Search for the cell housing the specified text and yield its [X, Y] center coordinate. 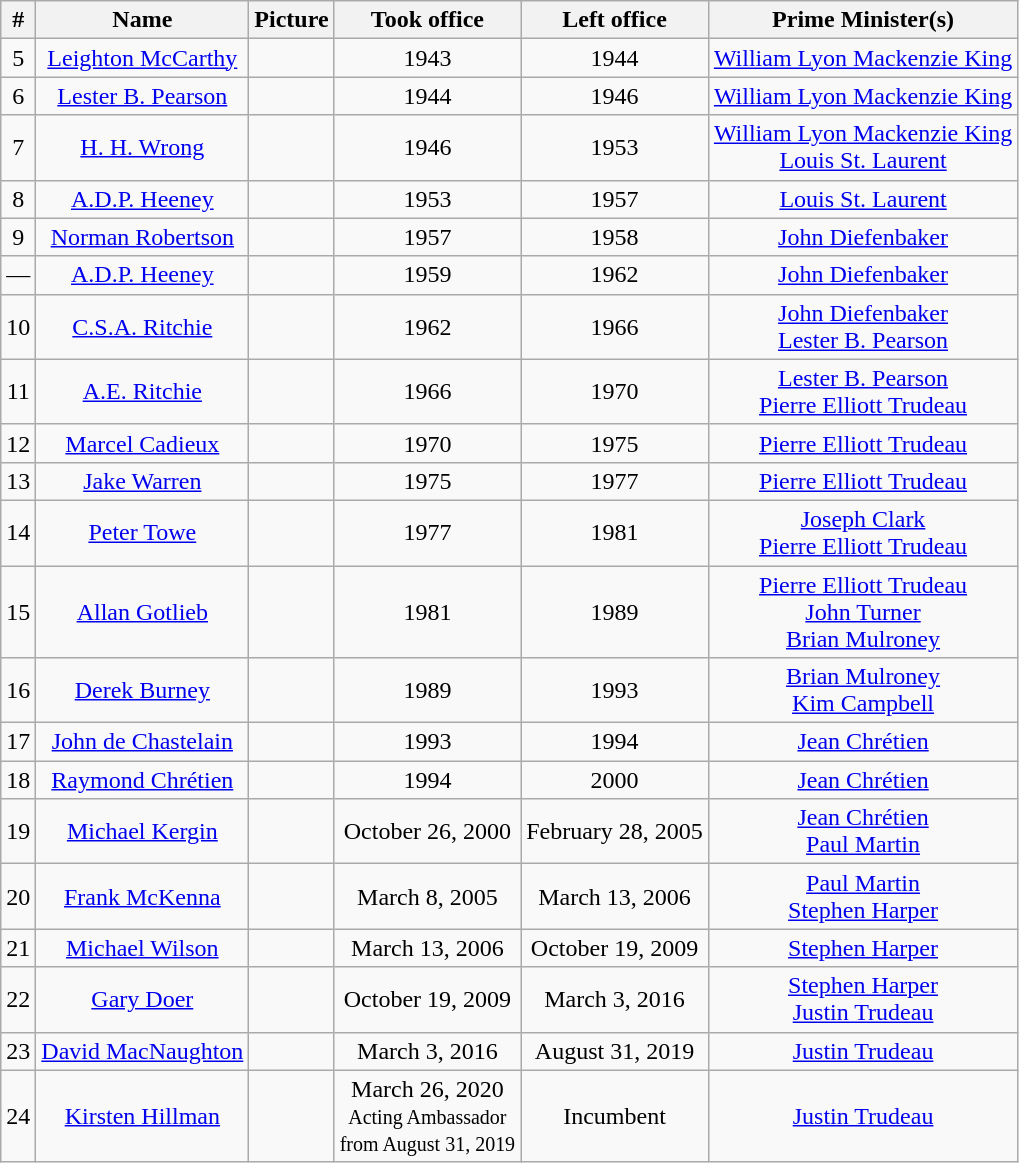
Stephen HarperJustin Trudeau [862, 1000]
1958 [615, 237]
Paul MartinStephen Harper [862, 896]
Raymond Chrétien [142, 780]
9 [18, 237]
1943 [428, 58]
— [18, 275]
7 [18, 148]
6 [18, 96]
16 [18, 690]
A.E. Ritchie [142, 392]
Jean ChrétienPaul Martin [862, 832]
Allan Gotlieb [142, 612]
11 [18, 392]
Frank McKenna [142, 896]
John de Chastelain [142, 742]
Lester B. Pearson [142, 96]
March 26, 2020Acting Ambassadorfrom August 31, 2019 [428, 1116]
March 8, 2005 [428, 896]
# [18, 20]
Leighton McCarthy [142, 58]
15 [18, 612]
Name [142, 20]
Derek Burney [142, 690]
Pierre Elliott TrudeauJohn TurnerBrian Mulroney [862, 612]
Gary Doer [142, 1000]
18 [18, 780]
Incumbent [615, 1116]
14 [18, 532]
10 [18, 326]
Picture [292, 20]
22 [18, 1000]
23 [18, 1051]
Kirsten Hillman [142, 1116]
Prime Minister(s) [862, 20]
13 [18, 481]
24 [18, 1116]
David MacNaughton [142, 1051]
Michael Kergin [142, 832]
Norman Robertson [142, 237]
Louis St. Laurent [862, 199]
Joseph ClarkPierre Elliott Trudeau [862, 532]
Marcel Cadieux [142, 443]
Lester B. PearsonPierre Elliott Trudeau [862, 392]
19 [18, 832]
Brian MulroneyKim Campbell [862, 690]
Peter Towe [142, 532]
5 [18, 58]
Left office [615, 20]
17 [18, 742]
October 26, 2000 [428, 832]
21 [18, 948]
Michael Wilson [142, 948]
H. H. Wrong [142, 148]
Stephen Harper [862, 948]
8 [18, 199]
2000 [615, 780]
Took office [428, 20]
12 [18, 443]
1959 [428, 275]
20 [18, 896]
February 28, 2005 [615, 832]
C.S.A. Ritchie [142, 326]
August 31, 2019 [615, 1051]
John DiefenbakerLester B. Pearson [862, 326]
Jake Warren [142, 481]
William Lyon Mackenzie KingLouis St. Laurent [862, 148]
